Locate the cell with the specified text and output its (X, Y) center coordinate. 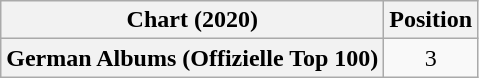
Position (431, 20)
Chart (2020) (192, 20)
3 (431, 58)
German Albums (Offizielle Top 100) (192, 58)
